Provide the [x, y] coordinate of the cell's center where the given text is located.  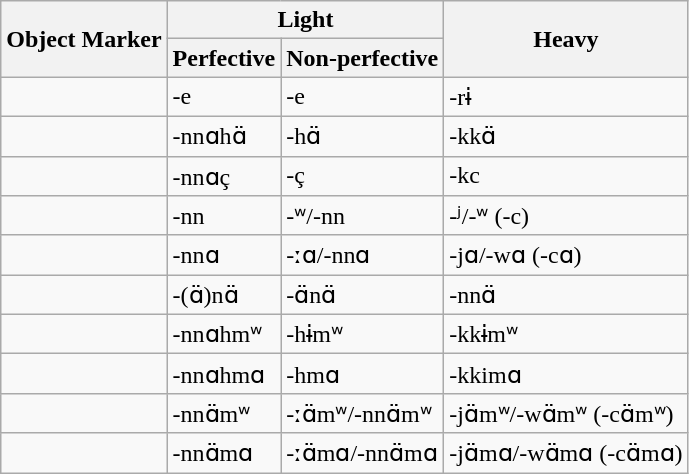
-nnɑhmʷ [224, 334]
-ʷ/-nn [362, 216]
-ːɑ/-nnɑ [362, 255]
-ç [362, 176]
-jɑ/-wɑ (-cɑ) [566, 255]
-nnɑ̈mʷ [224, 413]
Object Marker [84, 39]
-kkɑ̈ [566, 136]
-hɨmʷ [362, 334]
-kkɨmʷ [566, 334]
-nnɑ̈ [566, 295]
Non-perfective [362, 58]
-ɑ̈nɑ̈ [362, 295]
-ʲ/-ʷ (-c) [566, 216]
-nnɑhɑ̈ [224, 136]
-kc [566, 176]
-ːɑ̈mʷ/-nnɑ̈mʷ [362, 413]
-(ɑ̈)nɑ̈ [224, 295]
-nnɑ [224, 255]
Light [306, 20]
-kkimɑ [566, 374]
-ːɑ̈mɑ/-nnɑ̈mɑ [362, 453]
-nnɑ̈mɑ [224, 453]
-rɨ [566, 97]
Perfective [224, 58]
-nnɑhmɑ [224, 374]
-nn [224, 216]
-hɑ̈ [362, 136]
-jɑ̈mɑ/-wɑ̈mɑ (-cɑ̈mɑ) [566, 453]
Heavy [566, 39]
-jɑ̈mʷ/-wɑ̈mʷ (-cɑ̈mʷ) [566, 413]
-nnɑç [224, 176]
-hmɑ [362, 374]
